Identify which cell holds the provided text, then report its [X, Y] central coordinate. 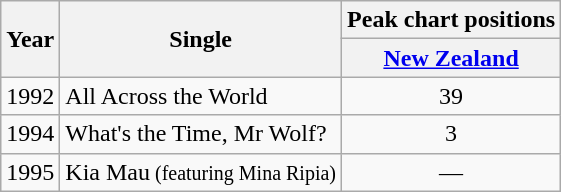
Year [30, 39]
1995 [30, 172]
Peak chart positions [452, 20]
What's the Time, Mr Wolf? [201, 134]
— [452, 172]
39 [452, 96]
New Zealand [452, 58]
All Across the World [201, 96]
Single [201, 39]
Kia Mau (featuring Mina Ripia) [201, 172]
1992 [30, 96]
3 [452, 134]
1994 [30, 134]
